Find where the given text appears and provide that cell's center as [X, Y] coordinate. 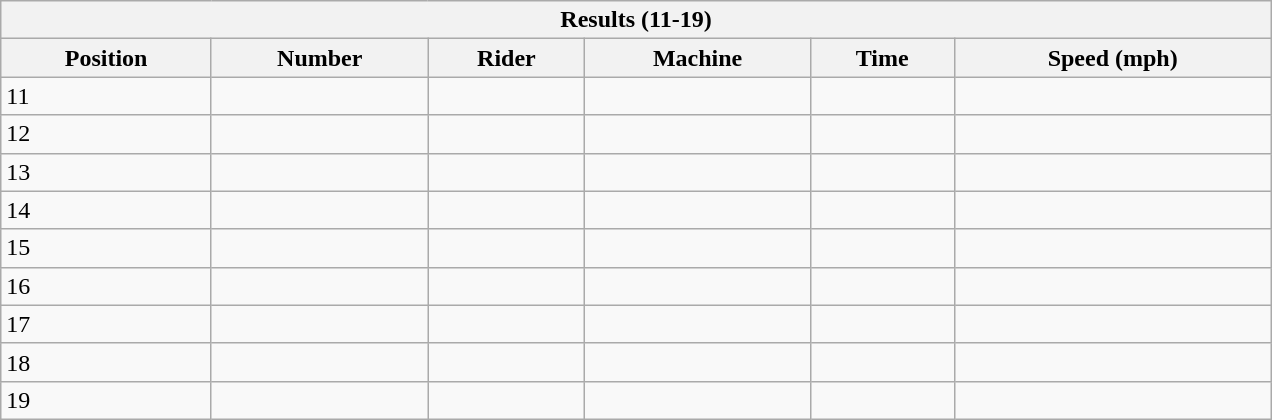
Number [320, 58]
Position [106, 58]
17 [106, 324]
15 [106, 248]
Time [882, 58]
18 [106, 362]
12 [106, 134]
19 [106, 400]
11 [106, 96]
Results (11-19) [636, 20]
Rider [506, 58]
13 [106, 172]
Machine [698, 58]
14 [106, 210]
16 [106, 286]
Speed (mph) [1112, 58]
